Capture the cell that displays the provided text and extract its [x, y] central coordinate. 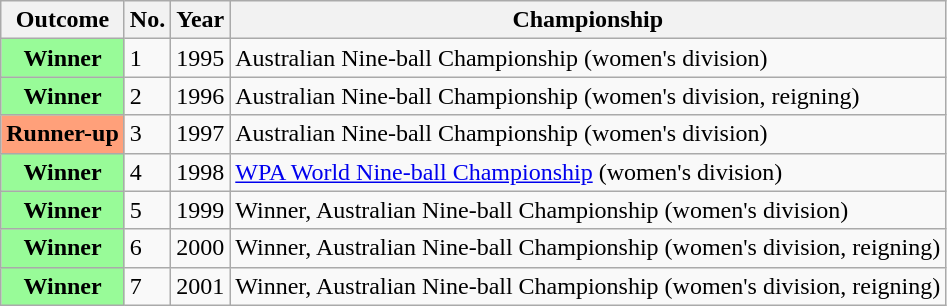
No. [147, 20]
1 [147, 58]
1998 [200, 172]
WPA World Nine-ball Championship (women's division) [588, 172]
1995 [200, 58]
6 [147, 248]
Australian Nine-ball Championship (women's division, reigning) [588, 96]
3 [147, 134]
5 [147, 210]
4 [147, 172]
7 [147, 286]
Outcome [63, 20]
Championship [588, 20]
1999 [200, 210]
Runner-up [63, 134]
2001 [200, 286]
1996 [200, 96]
1997 [200, 134]
2 [147, 96]
2000 [200, 248]
Year [200, 20]
Winner, Australian Nine-ball Championship (women's division) [588, 210]
